Return the (X, Y) coordinate for the center point of the cell that contains the specified text.  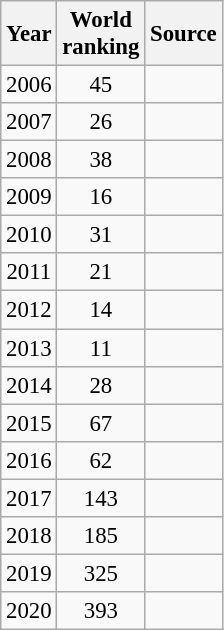
26 (101, 122)
2012 (29, 310)
16 (101, 197)
2016 (29, 460)
2014 (29, 385)
21 (101, 273)
2020 (29, 611)
28 (101, 385)
325 (101, 573)
2018 (29, 536)
2010 (29, 235)
185 (101, 536)
67 (101, 423)
393 (101, 611)
38 (101, 160)
31 (101, 235)
2009 (29, 197)
143 (101, 498)
2019 (29, 573)
Worldranking (101, 34)
2007 (29, 122)
2011 (29, 273)
11 (101, 348)
Source (184, 34)
2015 (29, 423)
45 (101, 85)
14 (101, 310)
Year (29, 34)
2008 (29, 160)
2006 (29, 85)
2017 (29, 498)
62 (101, 460)
2013 (29, 348)
